Detect which cell encompasses the target text, then output its (X, Y) center coordinate. 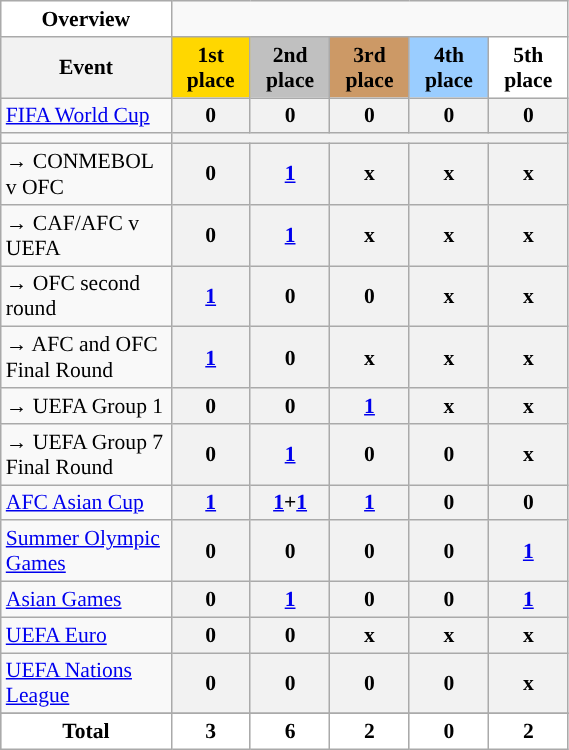
→ CAF/AFC v UEFA (86, 236)
→ UEFA Group 1 (86, 406)
UEFA Nations League (86, 684)
5th place (528, 68)
→ AFC and OFC Final Round (86, 358)
FIFA World Cup (86, 116)
2nd place (290, 68)
→ UEFA Group 7 Final Round (86, 454)
Asian Games (86, 600)
4th place (448, 68)
3 (210, 732)
1st place (210, 68)
Overview (86, 19)
Event (86, 68)
UEFA Euro (86, 635)
6 (290, 732)
1+1 (290, 503)
→ OFC second round (86, 296)
→ CONMEBOL v OFC (86, 174)
AFC Asian Cup (86, 503)
Summer Olympic Games (86, 552)
3rd place (370, 68)
Total (86, 732)
